Locate the cell with the specified text and output its (x, y) center coordinate. 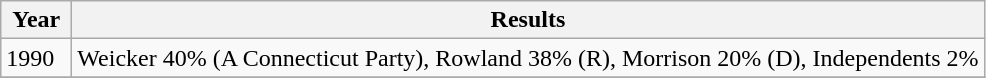
Year (36, 20)
1990 (36, 58)
Weicker 40% (A Connecticut Party), Rowland 38% (R), Morrison 20% (D), Independents 2% (528, 58)
Results (528, 20)
